Capture the cell that displays the provided text and extract its [x, y] central coordinate. 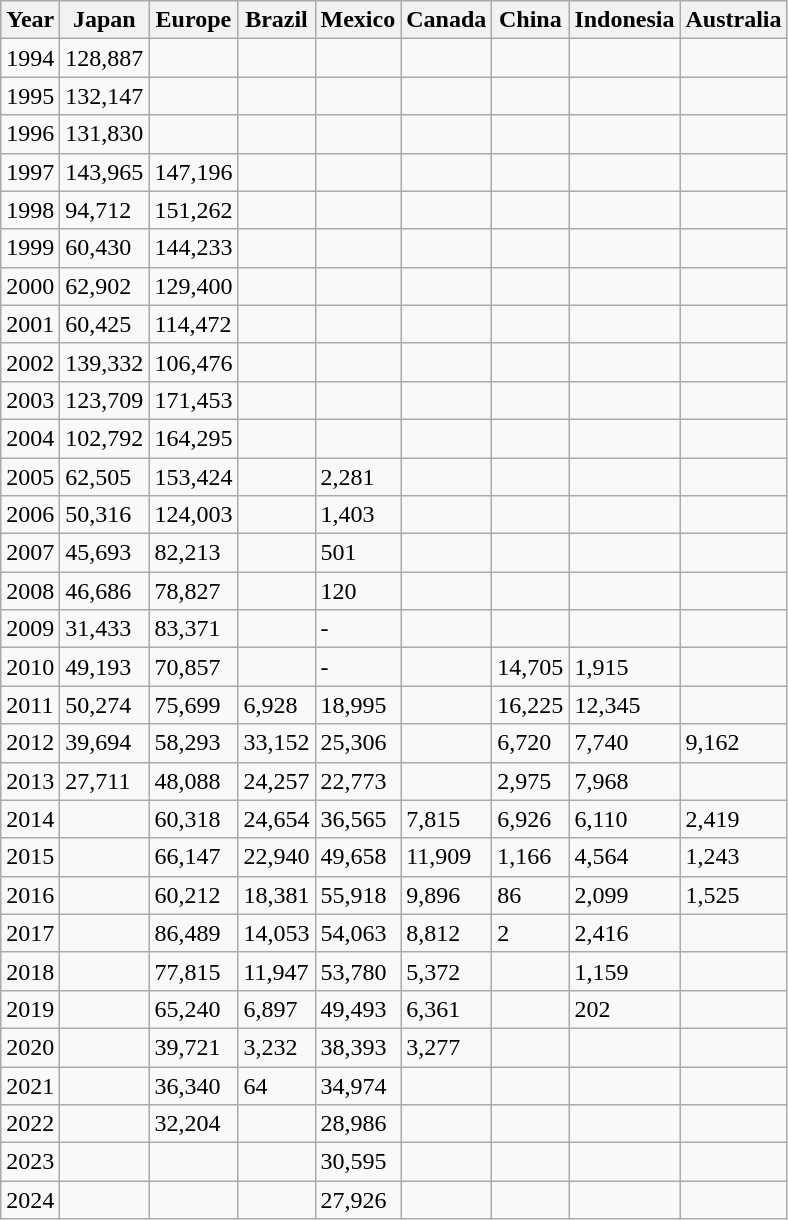
70,857 [194, 667]
1,243 [734, 857]
55,918 [358, 895]
2004 [30, 438]
4,564 [624, 857]
62,505 [104, 477]
6,897 [276, 1009]
2002 [30, 362]
129,400 [194, 286]
Australia [734, 20]
Year [30, 20]
China [530, 20]
1996 [30, 134]
1994 [30, 58]
75,699 [194, 705]
2,281 [358, 477]
2020 [30, 1047]
7,740 [624, 743]
2,416 [624, 933]
60,430 [104, 248]
2024 [30, 1200]
86,489 [194, 933]
202 [624, 1009]
2014 [30, 819]
60,212 [194, 895]
2012 [30, 743]
9,896 [446, 895]
24,257 [276, 781]
2017 [30, 933]
36,340 [194, 1085]
14,705 [530, 667]
1999 [30, 248]
60,425 [104, 324]
2 [530, 933]
2009 [30, 629]
1998 [30, 210]
46,686 [104, 591]
6,361 [446, 1009]
48,088 [194, 781]
16,225 [530, 705]
2023 [30, 1162]
2001 [30, 324]
31,433 [104, 629]
22,773 [358, 781]
7,815 [446, 819]
1,915 [624, 667]
2,099 [624, 895]
Japan [104, 20]
2016 [30, 895]
39,694 [104, 743]
64 [276, 1085]
65,240 [194, 1009]
2007 [30, 553]
106,476 [194, 362]
27,711 [104, 781]
131,830 [104, 134]
2022 [30, 1124]
2018 [30, 971]
82,213 [194, 553]
8,812 [446, 933]
25,306 [358, 743]
1,159 [624, 971]
Canada [446, 20]
Indonesia [624, 20]
2019 [30, 1009]
2006 [30, 515]
2013 [30, 781]
18,995 [358, 705]
14,053 [276, 933]
1,166 [530, 857]
45,693 [104, 553]
34,974 [358, 1085]
147,196 [194, 172]
2011 [30, 705]
2021 [30, 1085]
6,928 [276, 705]
30,595 [358, 1162]
39,721 [194, 1047]
2010 [30, 667]
6,110 [624, 819]
58,293 [194, 743]
6,720 [530, 743]
33,152 [276, 743]
143,965 [104, 172]
27,926 [358, 1200]
60,318 [194, 819]
62,902 [104, 286]
22,940 [276, 857]
66,147 [194, 857]
2,975 [530, 781]
83,371 [194, 629]
36,565 [358, 819]
24,654 [276, 819]
144,233 [194, 248]
1997 [30, 172]
2008 [30, 591]
132,147 [104, 96]
3,232 [276, 1047]
3,277 [446, 1047]
50,274 [104, 705]
123,709 [104, 400]
78,827 [194, 591]
120 [358, 591]
Brazil [276, 20]
1,403 [358, 515]
102,792 [104, 438]
139,332 [104, 362]
49,193 [104, 667]
49,493 [358, 1009]
151,262 [194, 210]
9,162 [734, 743]
6,926 [530, 819]
11,909 [446, 857]
94,712 [104, 210]
128,887 [104, 58]
32,204 [194, 1124]
114,472 [194, 324]
11,947 [276, 971]
5,372 [446, 971]
18,381 [276, 895]
38,393 [358, 1047]
171,453 [194, 400]
28,986 [358, 1124]
50,316 [104, 515]
2015 [30, 857]
Mexico [358, 20]
1995 [30, 96]
2003 [30, 400]
1,525 [734, 895]
164,295 [194, 438]
12,345 [624, 705]
77,815 [194, 971]
49,658 [358, 857]
53,780 [358, 971]
501 [358, 553]
54,063 [358, 933]
2000 [30, 286]
153,424 [194, 477]
2005 [30, 477]
2,419 [734, 819]
86 [530, 895]
124,003 [194, 515]
7,968 [624, 781]
Europe [194, 20]
